Determine the (X, Y) coordinate at the center of the cell enclosing the given text.  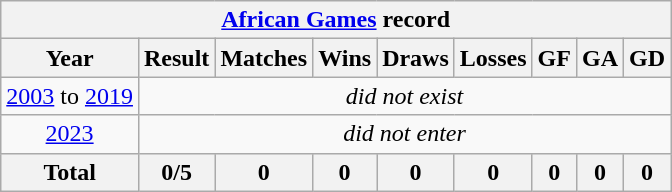
2023 (70, 134)
Total (70, 172)
Draws (416, 58)
Result (176, 58)
Wins (345, 58)
GF (554, 58)
2003 to 2019 (70, 96)
did not exist (404, 96)
did not enter (404, 134)
0/5 (176, 172)
Losses (493, 58)
GA (600, 58)
African Games record (336, 20)
Year (70, 58)
Matches (264, 58)
GD (648, 58)
